Extract the [X, Y] coordinate from the center of the cell holding the provided text.  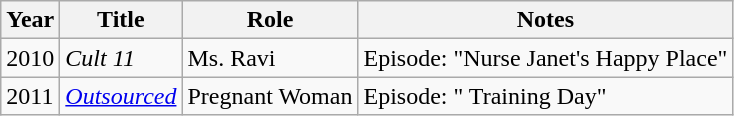
2011 [30, 96]
2010 [30, 58]
Year [30, 20]
Pregnant Woman [270, 96]
Outsourced [121, 96]
Ms. Ravi [270, 58]
Cult 11 [121, 58]
Episode: "Nurse Janet's Happy Place" [546, 58]
Title [121, 20]
Notes [546, 20]
Role [270, 20]
Episode: " Training Day" [546, 96]
